Detect which cell encompasses the target text, then output its (x, y) center coordinate. 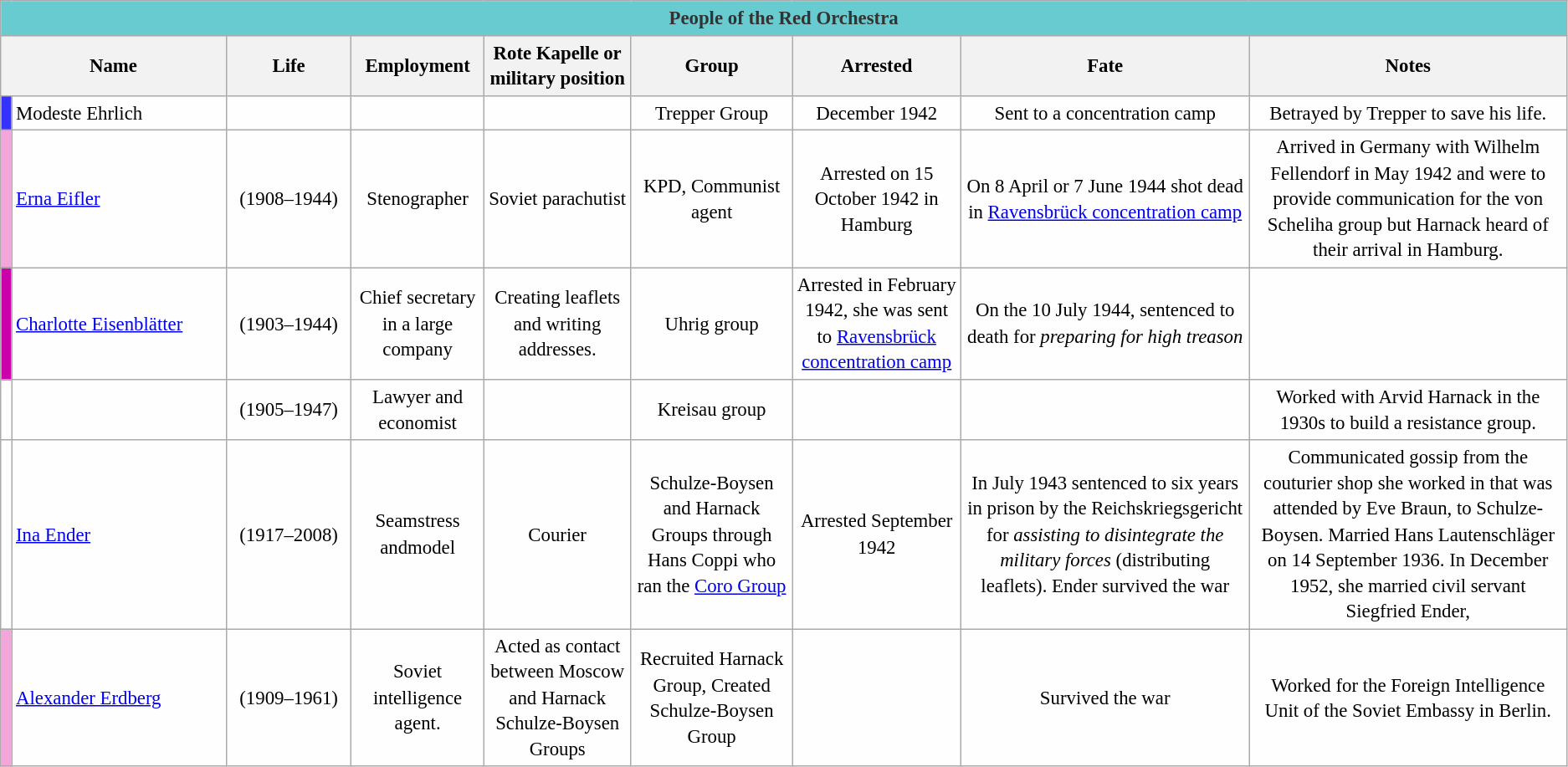
Name (114, 65)
Arrested (877, 65)
Schulze-Boysen and Harnack Groups through Hans Coppi who ran the Coro Group (711, 534)
Arrested in February 1942, she was sent to Ravensbrück concentration camp (877, 324)
On the 10 July 1944, sentenced to death for preparing for high treason (1104, 324)
Soviet parachutist (557, 199)
Erna Eifler (119, 199)
(1903–1944) (289, 324)
Acted as contact between Moscow and Harnack Schulze-Boysen Groups (557, 698)
(1909–1961) (289, 698)
Survived the war (1104, 698)
(1905–1947) (289, 410)
Notes (1407, 65)
Rote Kapelle or military position (557, 65)
Recruited Harnack Group, Created Schulze-Boysen Group (711, 698)
Modeste Ehrlich (119, 112)
Life (289, 65)
Sent to a concentration camp (1104, 112)
Chief secretary in a large company (418, 324)
KPD, Communist agent (711, 199)
(1908–1944) (289, 199)
Employment (418, 65)
Uhrig group (711, 324)
(1917–2008) (289, 534)
Betrayed by Trepper to save his life. (1407, 112)
Stenographer (418, 199)
Arrested September 1942 (877, 534)
Soviet intelligence agent. (418, 698)
Worked for the Foreign Intelligence Unit of the Soviet Embassy in Berlin. (1407, 698)
Kreisau group (711, 410)
Creating leaflets and writing addresses. (557, 324)
Fate (1104, 65)
Group (711, 65)
Worked with Arvid Harnack in the 1930s to build a resistance group. (1407, 410)
Trepper Group (711, 112)
Lawyer and economist (418, 410)
Charlotte Eisenblätter (119, 324)
Arrested on 15 October 1942 in Hamburg (877, 199)
People of the Red Orchestra (784, 18)
Seamstress andmodel (418, 534)
On 8 April or 7 June 1944 shot dead in Ravensbrück concentration camp (1104, 199)
Ina Ender (119, 534)
Alexander Erdberg (119, 698)
December 1942 (877, 112)
Courier (557, 534)
